Pinpoint the cell where the given text exists, returning its (x, y) midpoint coordinate. 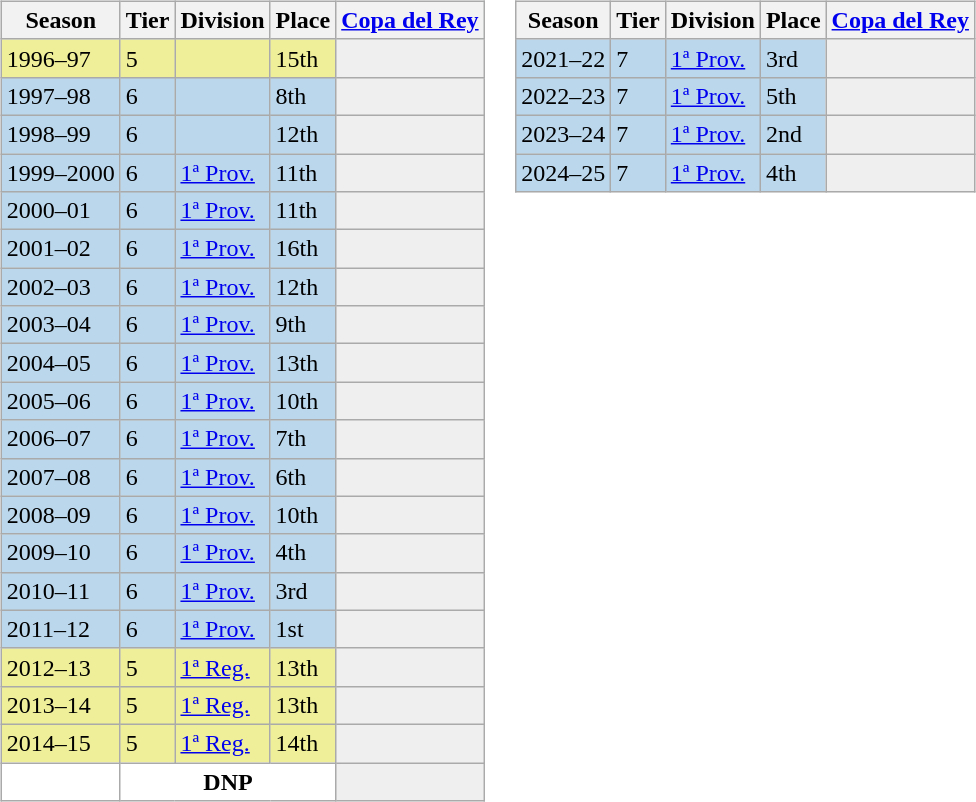
16th (303, 249)
1999–2000 (60, 173)
2003–04 (60, 325)
1997–98 (60, 96)
8th (303, 96)
2nd (793, 134)
14th (303, 743)
2008–09 (60, 515)
9th (303, 325)
7th (303, 439)
5th (793, 96)
2011–12 (60, 629)
2024–25 (564, 173)
6th (303, 477)
2023–24 (564, 134)
1st (303, 629)
2012–13 (60, 667)
2013–14 (60, 705)
2007–08 (60, 477)
2009–10 (60, 553)
2014–15 (60, 743)
2002–03 (60, 287)
2021–22 (564, 58)
15th (303, 58)
2005–06 (60, 401)
2006–07 (60, 439)
2010–11 (60, 591)
2001–02 (60, 249)
1998–99 (60, 134)
2022–23 (564, 96)
1996–97 (60, 58)
2004–05 (60, 363)
DNP (228, 781)
2000–01 (60, 211)
